Output the (X, Y) coordinate of the center of the cell containing the given text.  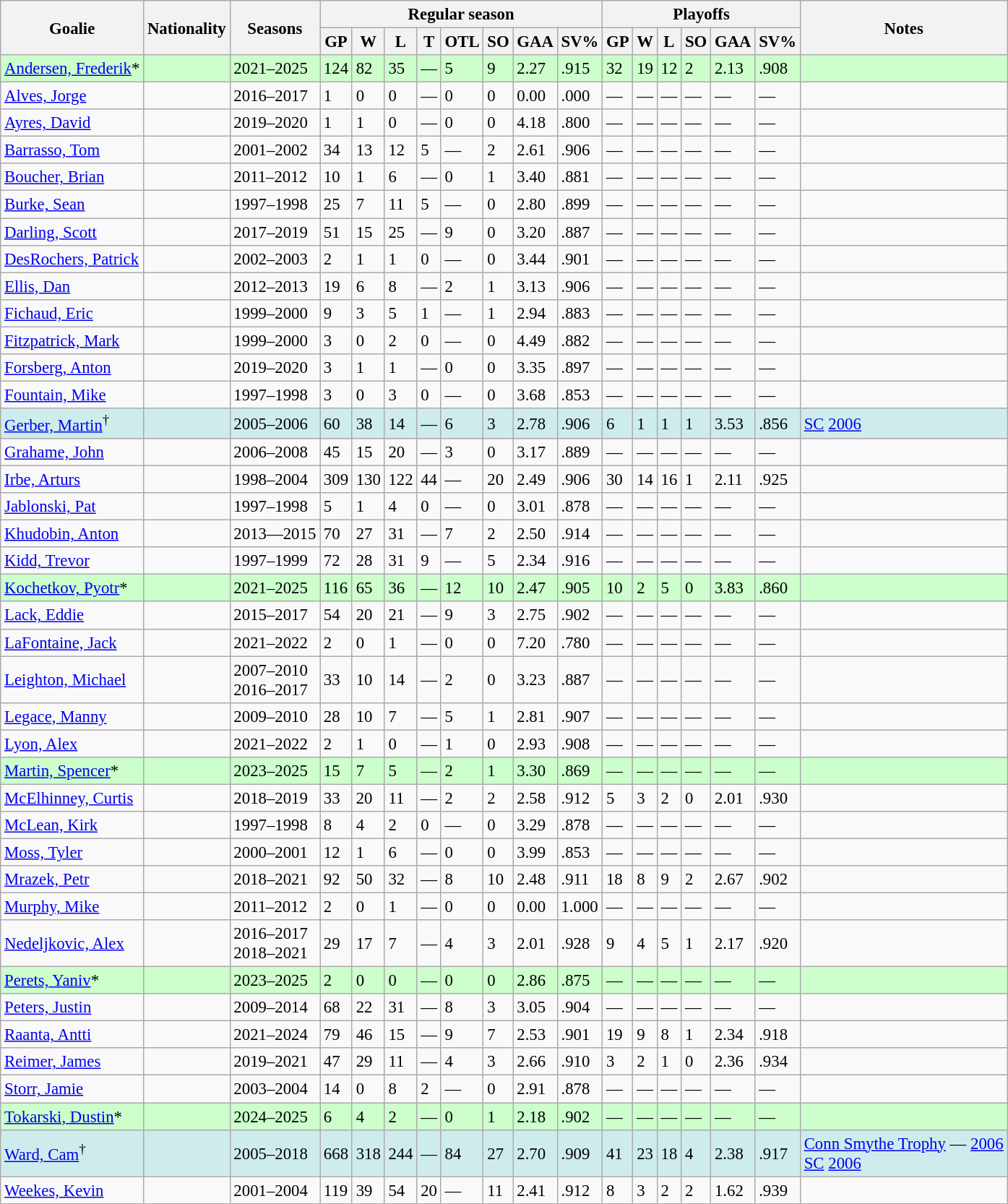
Moss, Tyler (72, 852)
79 (337, 1035)
60 (337, 423)
3.23 (535, 679)
OTL (462, 42)
668 (337, 1153)
Reimer, James (72, 1062)
2.81 (535, 716)
Raanta, Antti (72, 1035)
Fountain, Mike (72, 395)
Burke, Sean (72, 205)
119 (337, 1190)
2.49 (535, 480)
2006–2008 (275, 452)
1997–1999 (275, 561)
Goalie (72, 27)
Irbe, Arturs (72, 480)
92 (337, 880)
2.48 (535, 880)
7.20 (535, 642)
Forsberg, Anton (72, 368)
2017–2019 (275, 232)
Ellis, Dan (72, 286)
2018–2021 (275, 880)
.860 (777, 588)
.925 (777, 480)
2016–2017 (275, 96)
Nedeljkovic, Alex (72, 944)
2.13 (733, 69)
.914 (580, 534)
3.40 (535, 177)
Darling, Scott (72, 232)
82 (369, 69)
34 (337, 150)
.875 (580, 981)
Conn Smythe Trophy — 2006SC 2006 (903, 1153)
16 (669, 480)
McLean, Kirk (72, 825)
35 (400, 69)
1998–2004 (275, 480)
.881 (580, 177)
Fichaud, Eric (72, 313)
Weekes, Kevin (72, 1190)
244 (400, 1153)
3.53 (733, 423)
.800 (580, 123)
Nationality (186, 27)
.934 (777, 1062)
3.20 (535, 232)
McElhinney, Curtis (72, 798)
4.18 (535, 123)
84 (462, 1153)
3.01 (535, 507)
2.61 (535, 150)
.889 (580, 452)
39 (369, 1190)
2024–2025 (275, 1117)
2002–2003 (275, 259)
2013—2015 (275, 534)
Perets, Yaniv* (72, 981)
DesRochers, Patrick (72, 259)
Murphy, Mike (72, 907)
130 (369, 480)
Legace, Manny (72, 716)
2.75 (535, 616)
.909 (580, 1153)
2.94 (535, 313)
21 (400, 616)
2.58 (535, 798)
3.29 (535, 825)
.918 (777, 1035)
2001–2002 (275, 150)
.915 (580, 69)
.930 (777, 798)
2.53 (535, 1035)
45 (337, 452)
3.05 (535, 1007)
Martin, Spencer* (72, 771)
116 (337, 588)
.920 (777, 944)
Barrasso, Tom (72, 150)
36 (400, 588)
.910 (580, 1062)
2.27 (535, 69)
Regular season (461, 14)
2000–2001 (275, 852)
3.83 (733, 588)
2003–2004 (275, 1089)
70 (337, 534)
.000 (580, 96)
.928 (580, 944)
2.47 (535, 588)
318 (369, 1153)
3.68 (535, 395)
2016–20172018–2021 (275, 944)
Playoffs (702, 14)
.904 (580, 1007)
Gerber, Martin† (72, 423)
17 (369, 944)
50 (369, 880)
122 (400, 480)
.939 (777, 1190)
Storr, Jamie (72, 1089)
Seasons (275, 27)
Tokarski, Dustin* (72, 1117)
65 (369, 588)
46 (369, 1035)
2015–2017 (275, 616)
SC 2006 (903, 423)
.911 (580, 880)
2.38 (733, 1153)
22 (369, 1007)
2009–2010 (275, 716)
Kochetkov, Pyotr* (72, 588)
Ayres, David (72, 123)
Khudobin, Anton (72, 534)
2001–2004 (275, 1190)
Fitzpatrick, Mark (72, 340)
2.80 (535, 205)
Grahame, John (72, 452)
Lack, Eddie (72, 616)
Lyon, Alex (72, 744)
2005–2006 (275, 423)
3.99 (535, 852)
2.67 (733, 880)
1.000 (580, 907)
2.41 (535, 1190)
309 (337, 480)
30 (618, 480)
LaFontaine, Jack (72, 642)
2012–2013 (275, 286)
13 (369, 150)
3.13 (535, 286)
2.36 (733, 1062)
.780 (580, 642)
2005–2018 (275, 1153)
2.11 (733, 480)
.856 (777, 423)
2.93 (535, 744)
2007–20102016–2017 (275, 679)
Mrazek, Petr (72, 880)
2009–2014 (275, 1007)
3.44 (535, 259)
1.62 (733, 1190)
38 (369, 423)
72 (337, 561)
2.17 (733, 944)
Alves, Jorge (72, 96)
.883 (580, 313)
3.35 (535, 368)
4.49 (535, 340)
Ward, Cam† (72, 1153)
124 (337, 69)
.905 (580, 588)
2019–2021 (275, 1062)
.869 (580, 771)
.907 (580, 716)
3.30 (535, 771)
T (429, 42)
.899 (580, 205)
2018–2019 (275, 798)
.917 (777, 1153)
51 (337, 232)
2.18 (535, 1117)
.916 (580, 561)
2.66 (535, 1062)
.897 (580, 368)
2.91 (535, 1089)
Jablonski, Pat (72, 507)
2.70 (535, 1153)
Peters, Justin (72, 1007)
Boucher, Brian (72, 177)
Andersen, Frederik* (72, 69)
.882 (580, 340)
68 (337, 1007)
Leighton, Michael (72, 679)
2.50 (535, 534)
41 (618, 1153)
2021–2024 (275, 1035)
Kidd, Trevor (72, 561)
2.86 (535, 981)
Notes (903, 27)
3.17 (535, 452)
23 (645, 1153)
2.78 (535, 423)
47 (337, 1062)
44 (429, 480)
